Detect which cell encompasses the target text, then output its (X, Y) center coordinate. 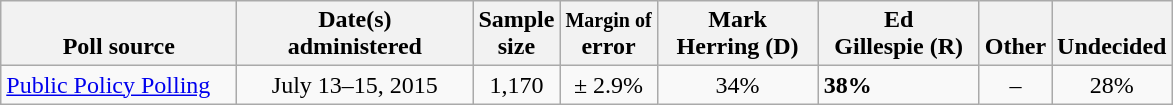
– (1015, 85)
Public Policy Polling (119, 85)
Poll source (119, 34)
Other (1015, 34)
Margin oferror (608, 34)
34% (738, 85)
1,170 (516, 85)
Undecided (1112, 34)
38% (898, 85)
28% (1112, 85)
± 2.9% (608, 85)
Samplesize (516, 34)
EdGillespie (R) (898, 34)
July 13–15, 2015 (355, 85)
MarkHerring (D) (738, 34)
Date(s)administered (355, 34)
